Search for the cell housing the specified text and yield its [x, y] center coordinate. 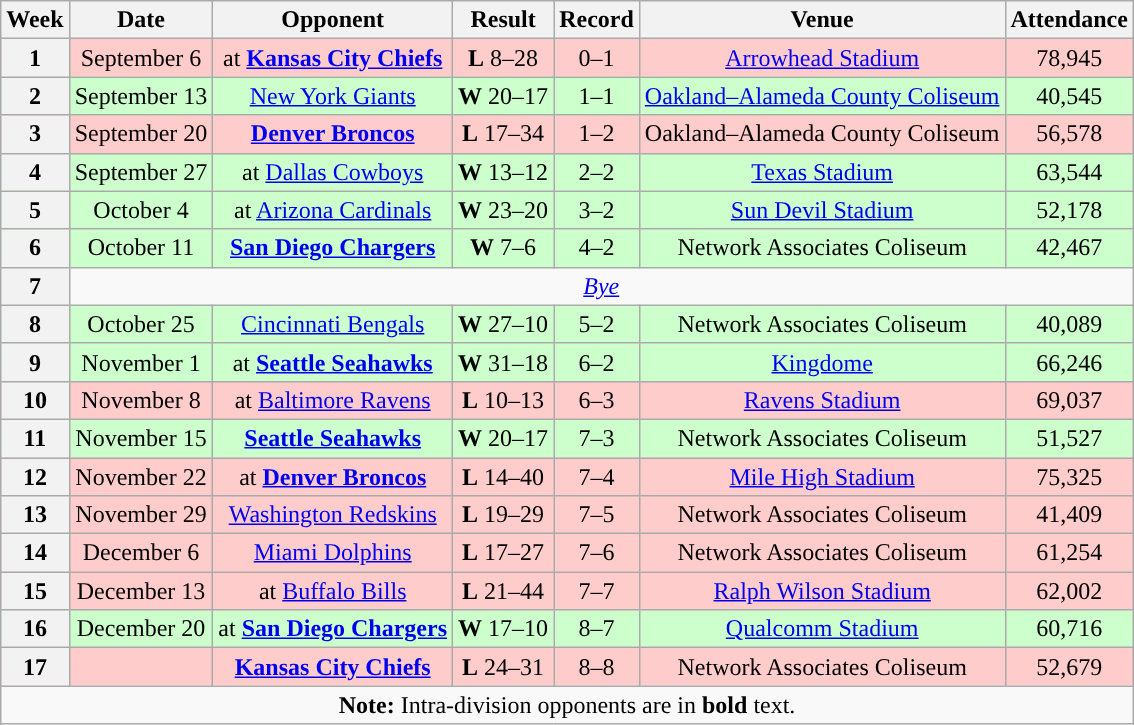
6–3 [597, 400]
November 1 [141, 362]
Kingdome [822, 362]
San Diego Chargers [333, 248]
L 10–13 [504, 400]
52,178 [1069, 210]
September 6 [141, 58]
Note: Intra-division opponents are in bold text. [568, 705]
40,089 [1069, 324]
Sun Devil Stadium [822, 210]
Kansas City Chiefs [333, 667]
December 13 [141, 591]
at Arizona Cardinals [333, 210]
Cincinnati Bengals [333, 324]
7–5 [597, 515]
12 [35, 477]
60,716 [1069, 629]
L 14–40 [504, 477]
Record [597, 20]
14 [35, 553]
6 [35, 248]
L 17–27 [504, 553]
2 [35, 96]
November 15 [141, 438]
October 25 [141, 324]
15 [35, 591]
51,527 [1069, 438]
October 11 [141, 248]
13 [35, 515]
17 [35, 667]
W 31–18 [504, 362]
8–8 [597, 667]
Miami Dolphins [333, 553]
Ravens Stadium [822, 400]
December 6 [141, 553]
W 17–10 [504, 629]
8–7 [597, 629]
New York Giants [333, 96]
November 22 [141, 477]
1–2 [597, 134]
Result [504, 20]
L 8–28 [504, 58]
W 27–10 [504, 324]
Attendance [1069, 20]
1 [35, 58]
10 [35, 400]
7–3 [597, 438]
W 13–12 [504, 172]
62,002 [1069, 591]
52,679 [1069, 667]
Opponent [333, 20]
Washington Redskins [333, 515]
4 [35, 172]
11 [35, 438]
L 17–34 [504, 134]
5–2 [597, 324]
at Buffalo Bills [333, 591]
Texas Stadium [822, 172]
at Baltimore Ravens [333, 400]
L 24–31 [504, 667]
at Dallas Cowboys [333, 172]
7–6 [597, 553]
1–1 [597, 96]
L 21–44 [504, 591]
October 4 [141, 210]
69,037 [1069, 400]
56,578 [1069, 134]
40,545 [1069, 96]
3–2 [597, 210]
5 [35, 210]
61,254 [1069, 553]
63,544 [1069, 172]
December 20 [141, 629]
2–2 [597, 172]
42,467 [1069, 248]
Denver Broncos [333, 134]
78,945 [1069, 58]
Date [141, 20]
0–1 [597, 58]
9 [35, 362]
Bye [601, 286]
4–2 [597, 248]
75,325 [1069, 477]
Ralph Wilson Stadium [822, 591]
L 19–29 [504, 515]
7 [35, 286]
Mile High Stadium [822, 477]
66,246 [1069, 362]
7–4 [597, 477]
41,409 [1069, 515]
7–7 [597, 591]
16 [35, 629]
Venue [822, 20]
at Denver Broncos [333, 477]
8 [35, 324]
Seattle Seahawks [333, 438]
September 13 [141, 96]
November 8 [141, 400]
Week [35, 20]
W 23–20 [504, 210]
Qualcomm Stadium [822, 629]
at San Diego Chargers [333, 629]
November 29 [141, 515]
at Kansas City Chiefs [333, 58]
3 [35, 134]
at Seattle Seahawks [333, 362]
September 20 [141, 134]
Arrowhead Stadium [822, 58]
September 27 [141, 172]
6–2 [597, 362]
W 7–6 [504, 248]
